Output the [X, Y] coordinate of the center of the cell containing the given text.  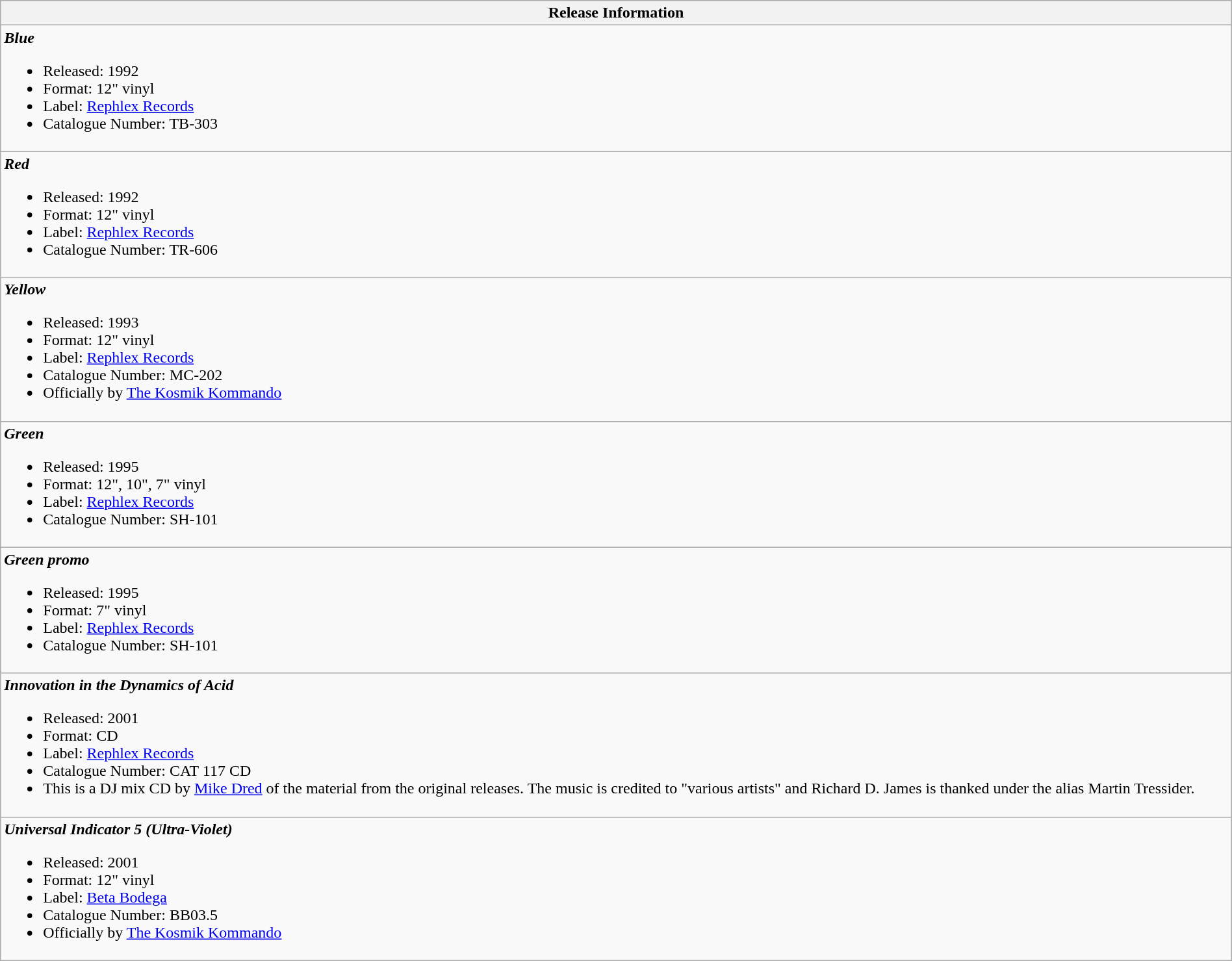
RedReleased: 1992Format: 12" vinylLabel: Rephlex RecordsCatalogue Number: TR-606 [616, 214]
Green promoReleased: 1995Format: 7" vinylLabel: Rephlex RecordsCatalogue Number: SH-101 [616, 610]
YellowReleased: 1993Format: 12" vinylLabel: Rephlex RecordsCatalogue Number: MC-202Officially by The Kosmik Kommando [616, 350]
GreenReleased: 1995Format: 12", 10", 7" vinylLabel: Rephlex RecordsCatalogue Number: SH-101 [616, 484]
Release Information [616, 13]
Universal Indicator 5 (Ultra-Violet)Released: 2001Format: 12" vinylLabel: Beta BodegaCatalogue Number: BB03.5Officially by The Kosmik Kommando [616, 889]
BlueReleased: 1992Format: 12" vinylLabel: Rephlex RecordsCatalogue Number: TB-303 [616, 88]
